Extract the [x, y] coordinate from the center of the cell holding the provided text.  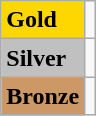
Bronze [43, 96]
Gold [43, 20]
Silver [43, 58]
